Find where the given text appears and provide that cell's center as (x, y) coordinate. 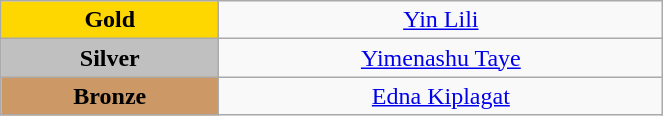
Silver (110, 58)
Bronze (110, 96)
Yin Lili (441, 20)
Edna Kiplagat (441, 96)
Gold (110, 20)
Yimenashu Taye (441, 58)
